Pinpoint the cell where the given text exists, returning its [X, Y] midpoint coordinate. 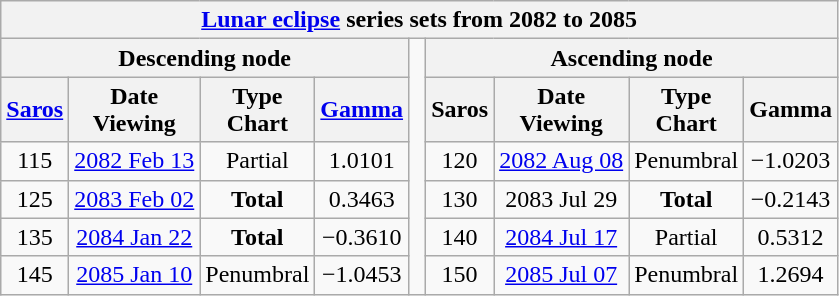
2084 Jul 17 [562, 237]
Ascending node [632, 58]
Descending node [205, 58]
−1.0453 [362, 275]
145 [35, 275]
2082 Feb 13 [134, 161]
2084 Jan 22 [134, 237]
1.0101 [362, 161]
1.2694 [791, 275]
135 [35, 237]
150 [460, 275]
0.5312 [791, 237]
−0.2143 [791, 199]
0.3463 [362, 199]
115 [35, 161]
2082 Aug 08 [562, 161]
125 [35, 199]
2083 Jul 29 [562, 199]
2085 Jul 07 [562, 275]
140 [460, 237]
120 [460, 161]
2085 Jan 10 [134, 275]
Lunar eclipse series sets from 2082 to 2085 [420, 20]
2083 Feb 02 [134, 199]
130 [460, 199]
−1.0203 [791, 161]
−0.3610 [362, 237]
